Return [x, y] of the center of cell containing provided text 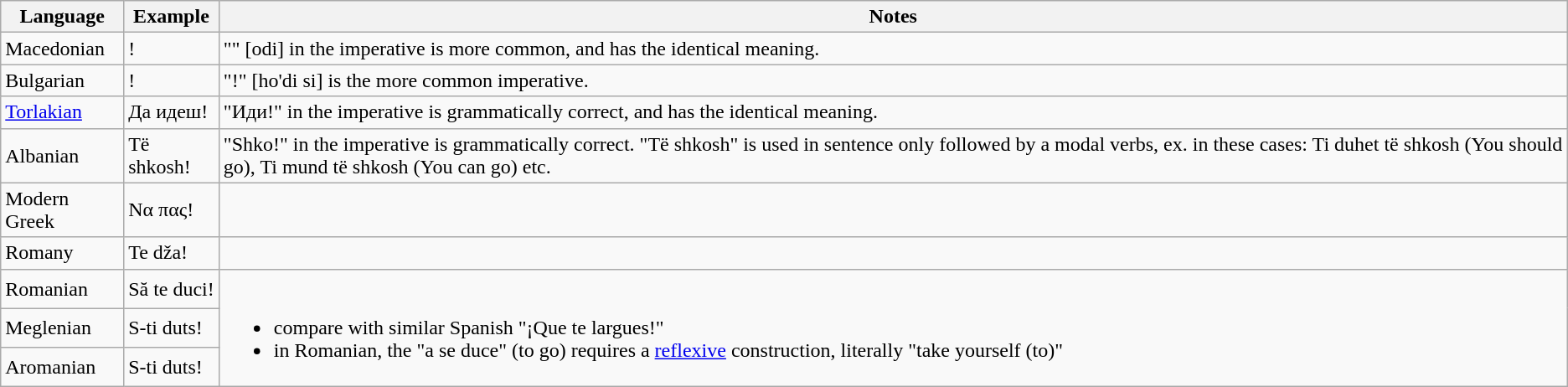
"!" [ho'di si] is the more common imperative. [893, 80]
Romany [62, 253]
Bulgarian [62, 80]
compare with similar Spanish "¡Que te largues!"in Romanian, the "a se duce" (to go) requires a reflexive construction, literally "take yourself (to)" [893, 328]
Torlakian [62, 112]
Να πας! [172, 209]
Të shkosh! [172, 156]
Modern Greek [62, 209]
Notes [893, 17]
Aromanian [62, 367]
"Иди!" in the imperative is grammatically correct, and has the identical meaning. [893, 112]
Meglenian [62, 328]
Example [172, 17]
Să te duci! [172, 288]
Te dža! [172, 253]
Да идеш! [172, 112]
Albanian [62, 156]
Macedonian [62, 49]
Romanian [62, 288]
"" [odi] in the imperative is more common, and has the identical meaning. [893, 49]
Language [62, 17]
